Return [x, y] of the center of cell containing provided text 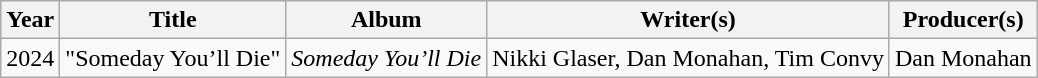
Dan Monahan [963, 58]
Album [386, 20]
"Someday You’ll Die" [173, 58]
Writer(s) [688, 20]
Title [173, 20]
Nikki Glaser, Dan Monahan, Tim Convy [688, 58]
Someday You’ll Die [386, 58]
2024 [30, 58]
Year [30, 20]
Producer(s) [963, 20]
